Detect which cell encompasses the target text, then output its [x, y] center coordinate. 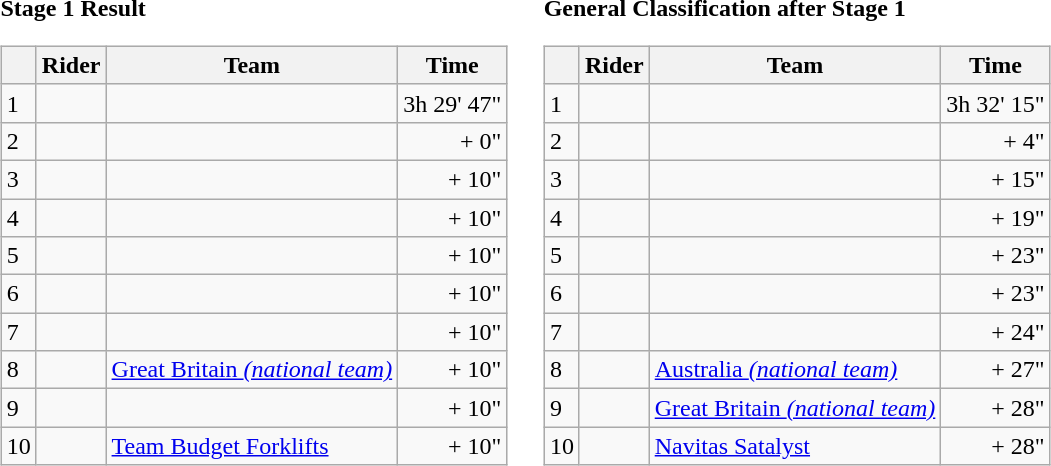
+ 24" [996, 332]
Team Budget Forklifts [252, 446]
+ 0" [452, 141]
Australia (national team) [795, 370]
+ 19" [996, 217]
+ 4" [996, 141]
Navitas Satalyst [795, 446]
3h 32' 15" [996, 103]
+ 15" [996, 179]
+ 27" [996, 370]
3h 29' 47" [452, 103]
